For the text-containing cell, return its midpoint in (X, Y) coordinate format. 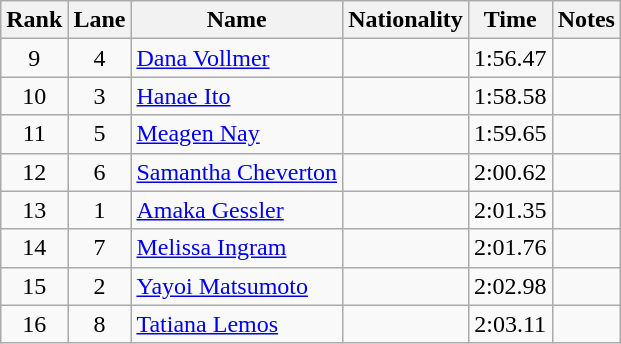
5 (100, 134)
Samantha Cheverton (237, 172)
9 (34, 58)
4 (100, 58)
1:56.47 (510, 58)
7 (100, 248)
16 (34, 324)
Name (237, 20)
Amaka Gessler (237, 210)
13 (34, 210)
Rank (34, 20)
6 (100, 172)
2:02.98 (510, 286)
1 (100, 210)
Notes (586, 20)
3 (100, 96)
Melissa Ingram (237, 248)
Meagen Nay (237, 134)
14 (34, 248)
10 (34, 96)
Tatiana Lemos (237, 324)
Dana Vollmer (237, 58)
2:01.76 (510, 248)
Yayoi Matsumoto (237, 286)
Lane (100, 20)
2:03.11 (510, 324)
Hanae Ito (237, 96)
11 (34, 134)
Time (510, 20)
8 (100, 324)
12 (34, 172)
1:59.65 (510, 134)
2 (100, 286)
15 (34, 286)
2:00.62 (510, 172)
1:58.58 (510, 96)
2:01.35 (510, 210)
Nationality (406, 20)
